Output the (x, y) coordinate of the center of the cell containing the given text.  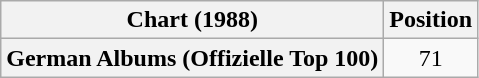
71 (431, 58)
Position (431, 20)
German Albums (Offizielle Top 100) (192, 58)
Chart (1988) (192, 20)
